Identify which cell holds the provided text, then report its (X, Y) central coordinate. 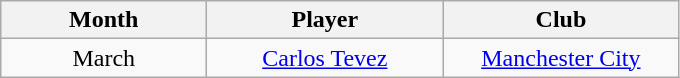
Manchester City (561, 58)
Player (325, 20)
March (104, 58)
Club (561, 20)
Month (104, 20)
Carlos Tevez (325, 58)
